Determine the [x, y] coordinate at the center of the cell enclosing the given text.  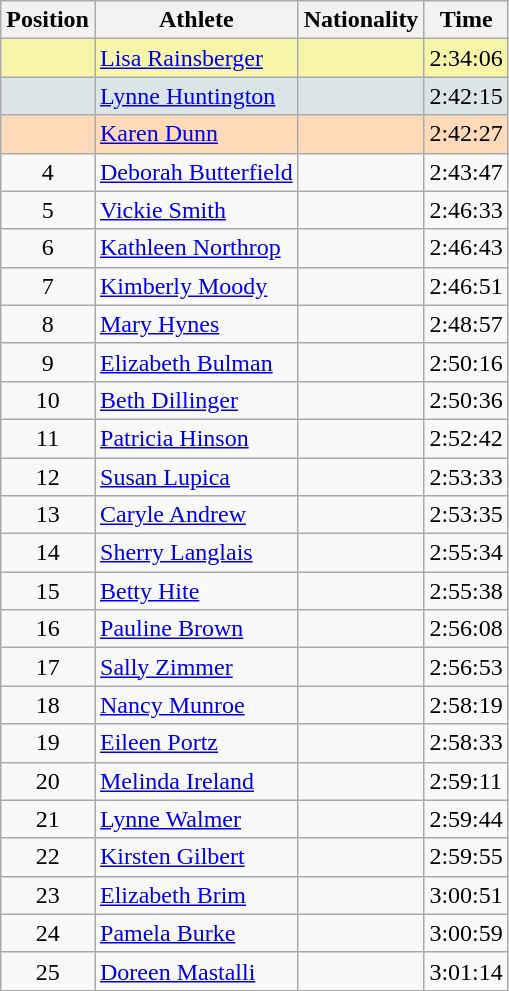
14 [48, 553]
3:01:14 [466, 971]
17 [48, 667]
Eileen Portz [196, 743]
2:59:44 [466, 819]
Elizabeth Bulman [196, 362]
20 [48, 781]
2:52:42 [466, 438]
2:58:19 [466, 705]
2:34:06 [466, 58]
Lisa Rainsberger [196, 58]
7 [48, 286]
15 [48, 591]
10 [48, 400]
2:56:08 [466, 629]
16 [48, 629]
Susan Lupica [196, 477]
2:46:43 [466, 248]
Nancy Munroe [196, 705]
2:58:33 [466, 743]
Athlete [196, 20]
2:46:51 [466, 286]
Betty Hite [196, 591]
25 [48, 971]
6 [48, 248]
Karen Dunn [196, 134]
4 [48, 172]
2:55:38 [466, 591]
3:00:51 [466, 895]
Beth Dillinger [196, 400]
2:42:27 [466, 134]
Nationality [361, 20]
12 [48, 477]
2:42:15 [466, 96]
Patricia Hinson [196, 438]
18 [48, 705]
8 [48, 324]
19 [48, 743]
Doreen Mastalli [196, 971]
2:59:11 [466, 781]
2:53:35 [466, 515]
Elizabeth Brim [196, 895]
Kimberly Moody [196, 286]
2:50:36 [466, 400]
Kathleen Northrop [196, 248]
Pauline Brown [196, 629]
2:46:33 [466, 210]
23 [48, 895]
2:59:55 [466, 857]
Position [48, 20]
24 [48, 933]
2:50:16 [466, 362]
2:53:33 [466, 477]
2:48:57 [466, 324]
11 [48, 438]
Caryle Andrew [196, 515]
21 [48, 819]
Lynne Huntington [196, 96]
Time [466, 20]
Sherry Langlais [196, 553]
Pamela Burke [196, 933]
13 [48, 515]
3:00:59 [466, 933]
Lynne Walmer [196, 819]
2:56:53 [466, 667]
Kirsten Gilbert [196, 857]
Deborah Butterfield [196, 172]
2:55:34 [466, 553]
Vickie Smith [196, 210]
Sally Zimmer [196, 667]
Mary Hynes [196, 324]
5 [48, 210]
2:43:47 [466, 172]
Melinda Ireland [196, 781]
9 [48, 362]
22 [48, 857]
